Provide the [x, y] coordinate of the cell's center where the given text is located.  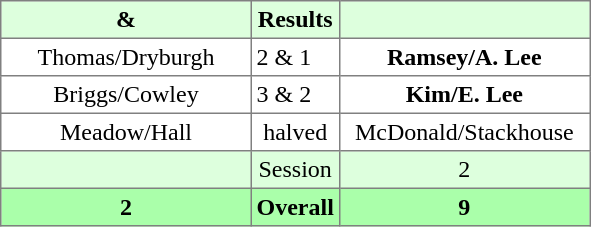
3 & 2 [295, 95]
Ramsey/A. Lee [464, 57]
Briggs/Cowley [126, 95]
Thomas/Dryburgh [126, 57]
Results [295, 20]
halved [295, 132]
Session [295, 170]
Kim/E. Lee [464, 95]
McDonald/Stackhouse [464, 132]
& [126, 20]
9 [464, 207]
Meadow/Hall [126, 132]
Overall [295, 207]
2 & 1 [295, 57]
